Pinpoint the cell where the given text exists, returning its [X, Y] midpoint coordinate. 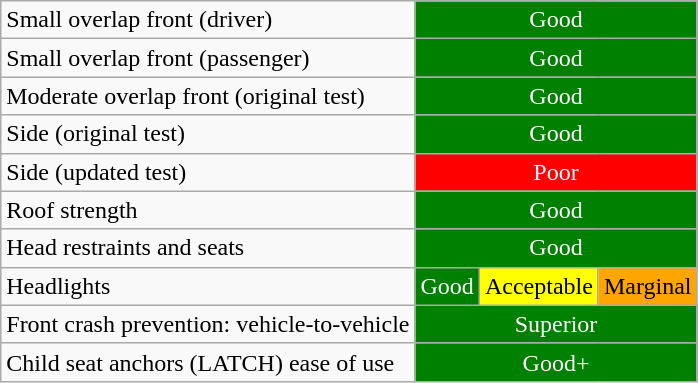
Headlights [208, 286]
Marginal [648, 286]
Side (original test) [208, 134]
Front crash prevention: vehicle-to-vehicle [208, 324]
Good+ [556, 362]
Poor [556, 172]
Head restraints and seats [208, 248]
Child seat anchors (LATCH) ease of use [208, 362]
Moderate overlap front (original test) [208, 96]
Side (updated test) [208, 172]
Superior [556, 324]
Acceptable [538, 286]
Small overlap front (driver) [208, 20]
Roof strength [208, 210]
Small overlap front (passenger) [208, 58]
